Provide the (x, y) coordinate of the cell's center where the given text is located.  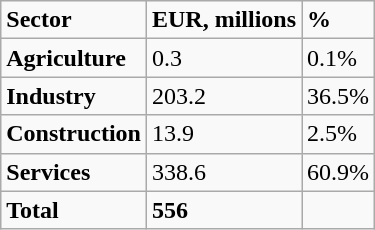
60.9% (338, 172)
% (338, 20)
2.5% (338, 134)
36.5% (338, 96)
0.3 (224, 58)
0.1% (338, 58)
Sector (74, 20)
Services (74, 172)
Construction (74, 134)
Industry (74, 96)
338.6 (224, 172)
203.2 (224, 96)
Agriculture (74, 58)
13.9 (224, 134)
Total (74, 210)
556 (224, 210)
EUR, millions (224, 20)
